Return (x, y) of the center of cell containing provided text 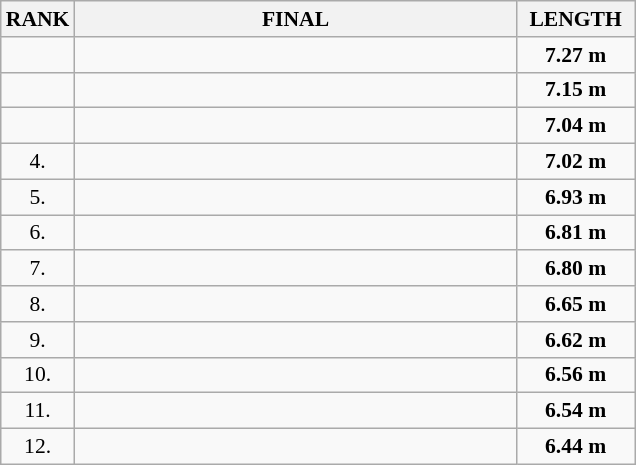
9. (38, 340)
10. (38, 375)
RANK (38, 19)
7.15 m (576, 90)
6.54 m (576, 411)
6.80 m (576, 269)
8. (38, 304)
7.04 m (576, 126)
11. (38, 411)
6.62 m (576, 340)
6.56 m (576, 375)
LENGTH (576, 19)
12. (38, 447)
6.81 m (576, 233)
6.93 m (576, 197)
4. (38, 162)
7.27 m (576, 55)
7. (38, 269)
7.02 m (576, 162)
5. (38, 197)
6.44 m (576, 447)
FINAL (295, 19)
6. (38, 233)
6.65 m (576, 304)
